Output the (x, y) coordinate of the center of the cell containing the given text.  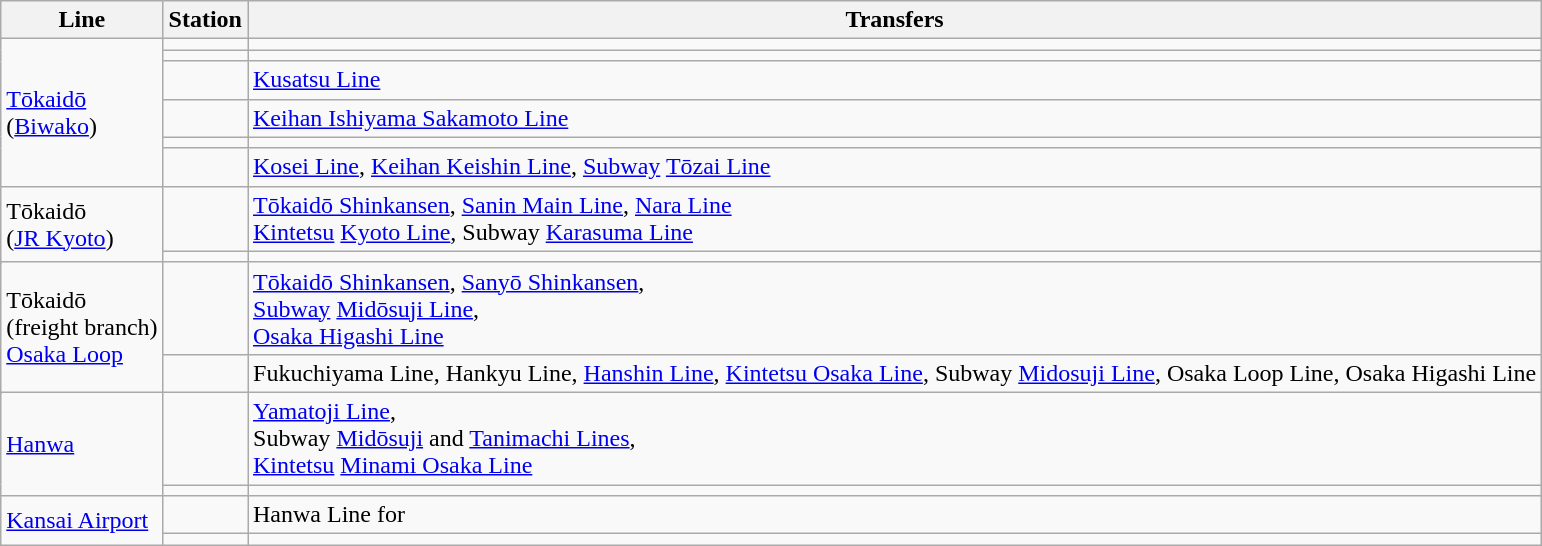
Tōkaidō(JR Kyoto) (82, 224)
Tōkaidō(Biwako) (82, 112)
Transfers (895, 20)
Tōkaidō Shinkansen, Sanin Main Line, Nara LineKintetsu Kyoto Line, Subway Karasuma Line (895, 218)
Tōkaidō(freight branch)Osaka Loop (82, 327)
Kosei Line, Keihan Keishin Line, Subway Tōzai Line (895, 167)
Hanwa Line for (895, 515)
Keihan Ishiyama Sakamoto Line (895, 118)
Hanwa (82, 444)
Kusatsu Line (895, 80)
Station (205, 20)
Kansai Airport (82, 520)
Fukuchiyama Line, Hankyu Line, Hanshin Line, Kintetsu Osaka Line, Subway Midosuji Line, Osaka Loop Line, Osaka Higashi Line (895, 373)
Tōkaidō Shinkansen, Sanyō Shinkansen,Subway Midōsuji Line, Osaka Higashi Line (895, 308)
Line (82, 20)
Yamatoji Line,Subway Midōsuji and Tanimachi Lines,Kintetsu Minami Osaka Line (895, 438)
